Determine the [X, Y] coordinate at the center of the cell enclosing the given text.  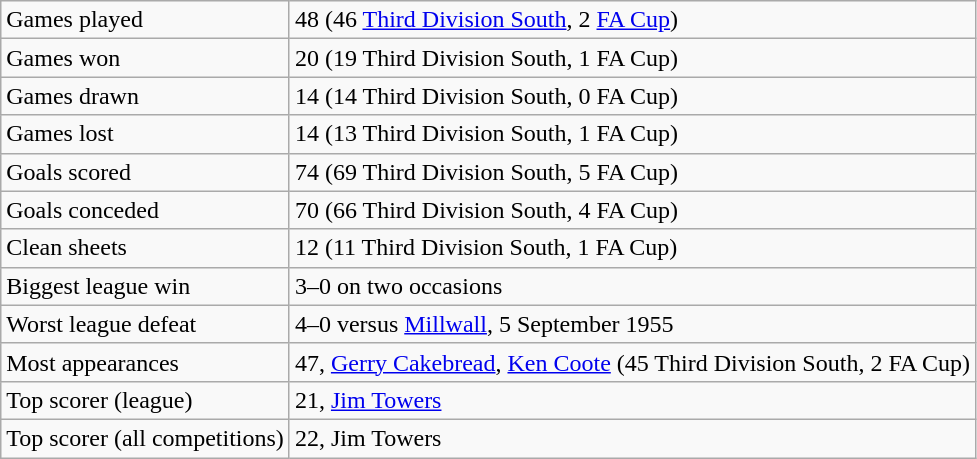
Top scorer (league) [146, 400]
3–0 on two occasions [632, 286]
48 (46 Third Division South, 2 FA Cup) [632, 20]
20 (19 Third Division South, 1 FA Cup) [632, 58]
22, Jim Towers [632, 438]
Games played [146, 20]
Biggest league win [146, 286]
Goals scored [146, 172]
4–0 versus Millwall, 5 September 1955 [632, 324]
Games lost [146, 134]
12 (11 Third Division South, 1 FA Cup) [632, 248]
21, Jim Towers [632, 400]
Games drawn [146, 96]
70 (66 Third Division South, 4 FA Cup) [632, 210]
Top scorer (all competitions) [146, 438]
47, Gerry Cakebread, Ken Coote (45 Third Division South, 2 FA Cup) [632, 362]
Clean sheets [146, 248]
Games won [146, 58]
74 (69 Third Division South, 5 FA Cup) [632, 172]
14 (13 Third Division South, 1 FA Cup) [632, 134]
Most appearances [146, 362]
14 (14 Third Division South, 0 FA Cup) [632, 96]
Goals conceded [146, 210]
Worst league defeat [146, 324]
